Search for the cell housing the specified text and yield its [X, Y] center coordinate. 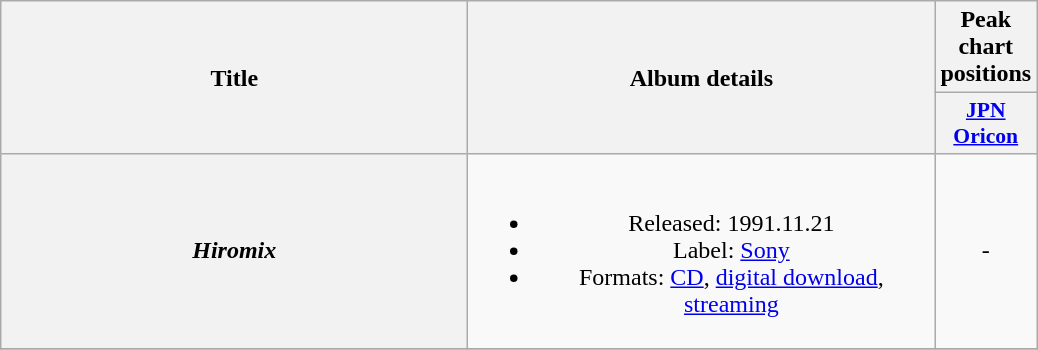
- [986, 251]
Released: 1991.11.21Label: SonyFormats: CD, digital download, streaming [702, 251]
Title [234, 78]
Peak chart positions [986, 47]
Album details [702, 78]
JPNOricon [986, 124]
Hiromix [234, 251]
